Provide the [X, Y] coordinate of the cell's center where the given text is located.  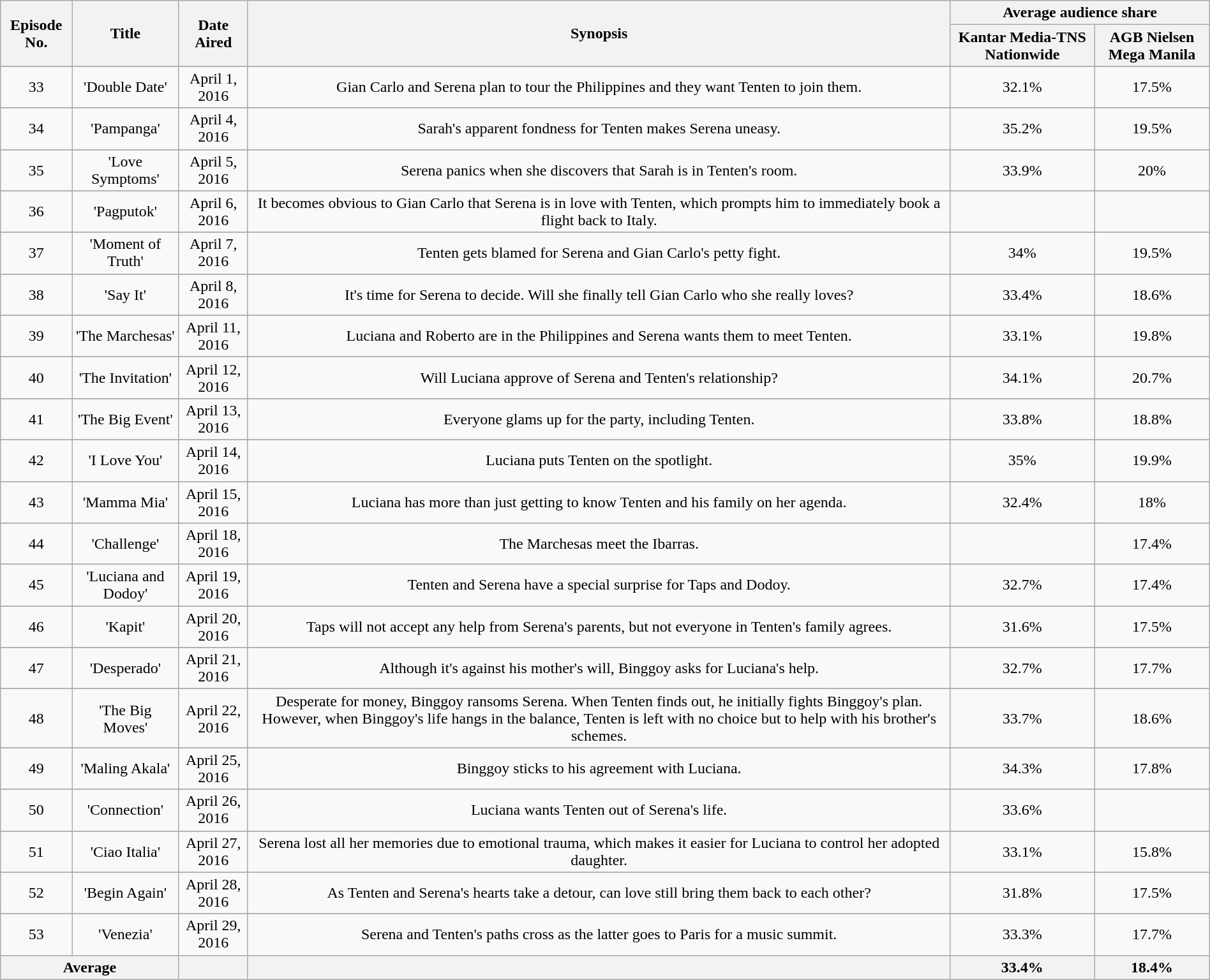
April 20, 2016 [213, 627]
19.8% [1153, 336]
Luciana puts Tenten on the spotlight. [599, 461]
'The Big Event' [125, 419]
'Venezia' [125, 934]
April 27, 2016 [213, 851]
33.8% [1022, 419]
'Desperado' [125, 669]
April 21, 2016 [213, 669]
41 [36, 419]
35.2% [1022, 129]
'Pagputok' [125, 212]
31.6% [1022, 627]
'Mamma Mia' [125, 501]
April 6, 2016 [213, 212]
'Kapit' [125, 627]
'Say It' [125, 295]
32.1% [1022, 87]
31.8% [1022, 893]
32.4% [1022, 501]
33.6% [1022, 810]
April 1, 2016 [213, 87]
18% [1153, 501]
20% [1153, 170]
'Luciana and Dodoy' [125, 586]
34.3% [1022, 768]
As Tenten and Serena's hearts take a detour, can love still bring them back to each other? [599, 893]
46 [36, 627]
50 [36, 810]
19.9% [1153, 461]
20.7% [1153, 378]
35% [1022, 461]
'Double Date' [125, 87]
'Love Symptoms' [125, 170]
38 [36, 295]
'Challenge' [125, 544]
April 19, 2016 [213, 586]
Synopsis [599, 33]
34.1% [1022, 378]
'Begin Again' [125, 893]
April 11, 2016 [213, 336]
April 13, 2016 [213, 419]
36 [36, 212]
April 7, 2016 [213, 253]
Average audience share [1080, 13]
49 [36, 768]
33 [36, 87]
47 [36, 669]
37 [36, 253]
45 [36, 586]
33.7% [1022, 718]
Everyone glams up for the party, including Tenten. [599, 419]
43 [36, 501]
April 12, 2016 [213, 378]
It's time for Serena to decide. Will she finally tell Gian Carlo who she really loves? [599, 295]
44 [36, 544]
51 [36, 851]
40 [36, 378]
'The Big Moves' [125, 718]
Although it's against his mother's will, Binggoy asks for Luciana's help. [599, 669]
'The Invitation' [125, 378]
Episode No. [36, 33]
April 14, 2016 [213, 461]
42 [36, 461]
52 [36, 893]
Luciana has more than just getting to know Tenten and his family on her agenda. [599, 501]
Sarah's apparent fondness for Tenten makes Serena uneasy. [599, 129]
'Moment of Truth' [125, 253]
Title [125, 33]
April 15, 2016 [213, 501]
Gian Carlo and Serena plan to tour the Philippines and they want Tenten to join them. [599, 87]
Serena lost all her memories due to emotional trauma, which makes it easier for Luciana to control her adopted daughter. [599, 851]
48 [36, 718]
'I Love You' [125, 461]
'Pampanga' [125, 129]
18.4% [1153, 967]
'Connection' [125, 810]
April 26, 2016 [213, 810]
AGB Nielsen Mega Manila [1153, 46]
34% [1022, 253]
April 4, 2016 [213, 129]
34 [36, 129]
Luciana wants Tenten out of Serena's life. [599, 810]
15.8% [1153, 851]
It becomes obvious to Gian Carlo that Serena is in love with Tenten, which prompts him to immediately book a flight back to Italy. [599, 212]
Serena panics when she discovers that Sarah is in Tenten's room. [599, 170]
April 5, 2016 [213, 170]
33.3% [1022, 934]
April 29, 2016 [213, 934]
Binggoy sticks to his agreement with Luciana. [599, 768]
33.9% [1022, 170]
53 [36, 934]
April 18, 2016 [213, 544]
April 28, 2016 [213, 893]
Taps will not accept any help from Serena's parents, but not everyone in Tenten's family agrees. [599, 627]
18.8% [1153, 419]
April 8, 2016 [213, 295]
17.8% [1153, 768]
Tenten and Serena have a special surprise for Taps and Dodoy. [599, 586]
Luciana and Roberto are in the Philippines and Serena wants them to meet Tenten. [599, 336]
Date Aired [213, 33]
'Maling Akala' [125, 768]
35 [36, 170]
April 22, 2016 [213, 718]
Serena and Tenten's paths cross as the latter goes to Paris for a music summit. [599, 934]
Kantar Media-TNS Nationwide [1022, 46]
The Marchesas meet the Ibarras. [599, 544]
'The Marchesas' [125, 336]
Tenten gets blamed for Serena and Gian Carlo's petty fight. [599, 253]
Will Luciana approve of Serena and Tenten's relationship? [599, 378]
April 25, 2016 [213, 768]
Average [89, 967]
39 [36, 336]
'Ciao Italia' [125, 851]
